Output the [X, Y] coordinate of the center of the cell containing the given text.  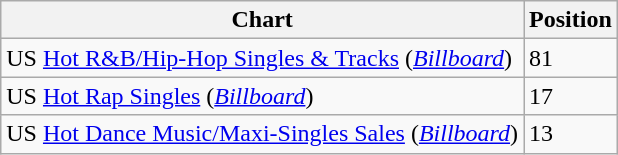
Position [571, 20]
US Hot Rap Singles (Billboard) [262, 96]
81 [571, 58]
US Hot R&B/Hip-Hop Singles & Tracks (Billboard) [262, 58]
13 [571, 134]
Chart [262, 20]
17 [571, 96]
US Hot Dance Music/Maxi-Singles Sales (Billboard) [262, 134]
